Provide the (x, y) coordinate of the cell's center where the given text is located.  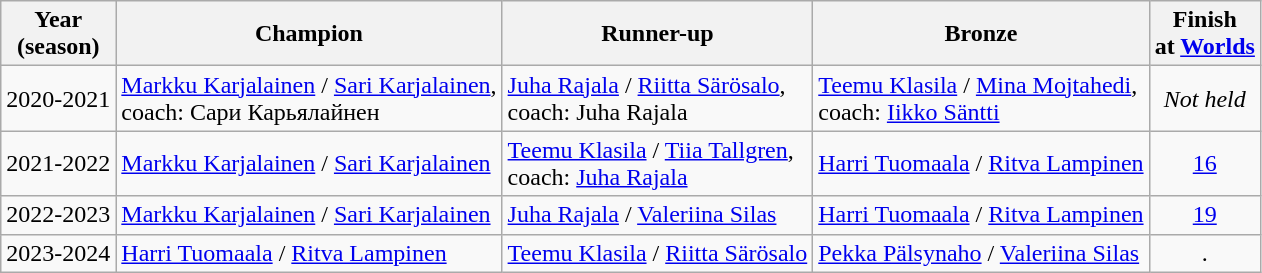
2023-2024 (58, 253)
Juha Rajala / Riitta Särösalo,coach: Juha Rajala (658, 98)
16 (1204, 164)
Champion (309, 34)
Runner-up (658, 34)
Not held (1204, 98)
Teemu Klasila / Tiia Tallgren,coach: Juha Rajala (658, 164)
2022-2023 (58, 215)
. (1204, 253)
Bronze (981, 34)
2020-2021 (58, 98)
19 (1204, 215)
Juha Rajala / Valeriina Silas (658, 215)
2021-2022 (58, 164)
Markku Karjalainen / Sari Karjalainen,coach: Сари Карьялайнен (309, 98)
Teemu Klasila / Riitta Särösalo (658, 253)
Year(season) (58, 34)
Teemu Klasila / Mina Mojtahedi,coach: Iikko Säntti (981, 98)
Finishat Worlds (1204, 34)
Pekka Pälsynaho / Valeriina Silas (981, 253)
